Scan for the cell matching the given text and deliver its [X, Y] coordinate at center. 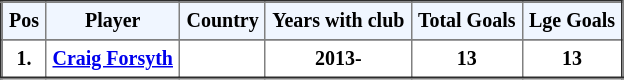
1. [24, 59]
Years with club [338, 21]
Player [113, 21]
Country [223, 21]
2013- [338, 59]
Craig Forsyth [113, 59]
Pos [24, 21]
Lge Goals [572, 21]
Total Goals [466, 21]
